Extract the (X, Y) coordinate from the center of the cell holding the provided text.  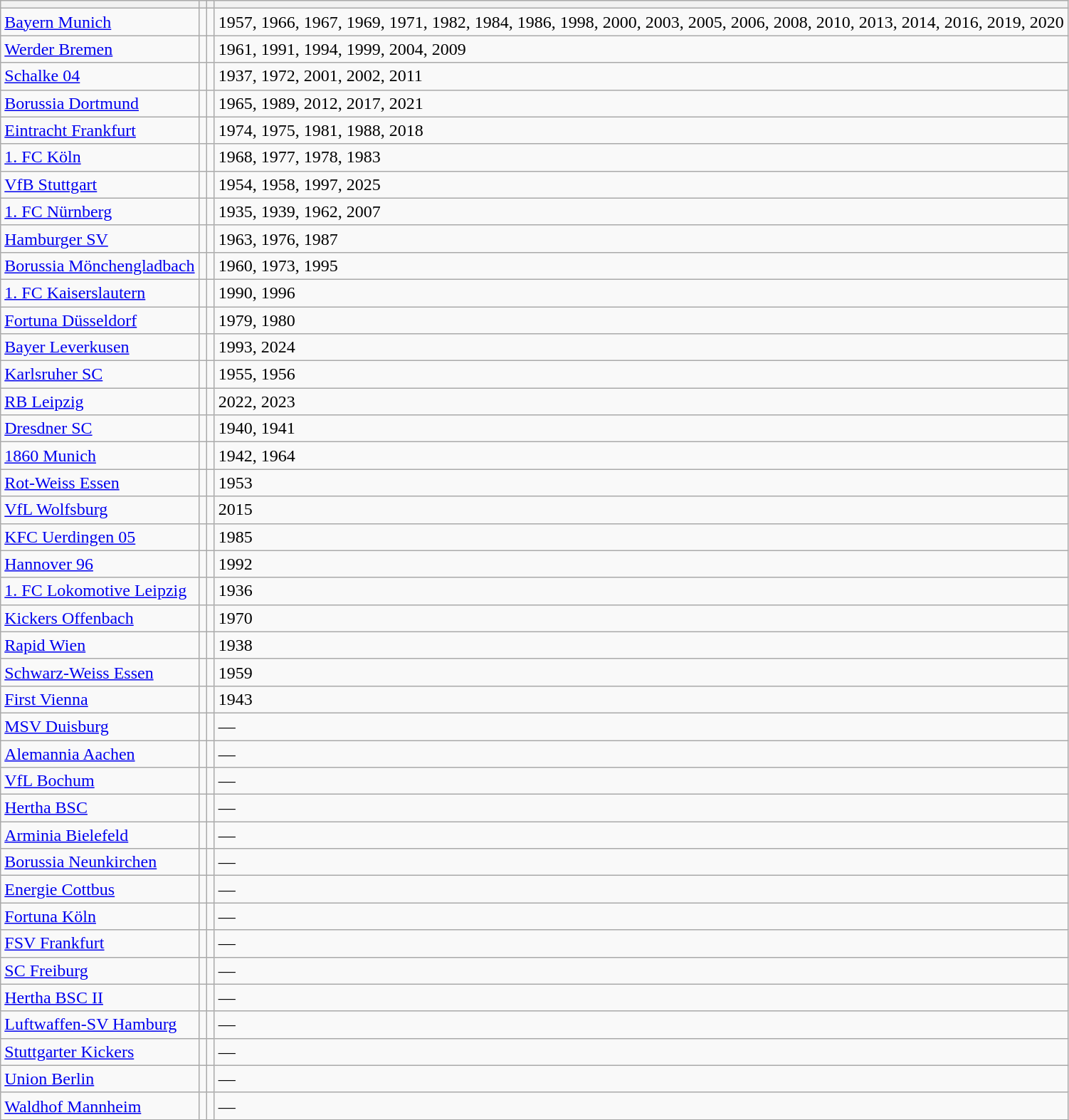
Borussia Mönchengladbach (100, 266)
MSV Duisburg (100, 726)
RB Leipzig (100, 402)
2015 (641, 510)
Dresdner SC (100, 429)
FSV Frankfurt (100, 943)
Hamburger SV (100, 239)
1943 (641, 699)
1. FC Lokomotive Leipzig (100, 591)
Luftwaffen-SV Hamburg (100, 1025)
1937, 1972, 2001, 2002, 2011 (641, 76)
1959 (641, 672)
1942, 1964 (641, 456)
Kickers Offenbach (100, 618)
Eintracht Frankfurt (100, 130)
1935, 1939, 1962, 2007 (641, 211)
1. FC Köln (100, 157)
SC Freiburg (100, 970)
1953 (641, 483)
VfB Stuttgart (100, 184)
1961, 1991, 1994, 1999, 2004, 2009 (641, 49)
1957, 1966, 1967, 1969, 1971, 1982, 1984, 1986, 1998, 2000, 2003, 2005, 2006, 2008, 2010, 2013, 2014, 2016, 2019, 2020 (641, 22)
Borussia Neunkirchen (100, 862)
Hertha BSC (100, 808)
1985 (641, 537)
Borussia Dortmund (100, 103)
Werder Bremen (100, 49)
1955, 1956 (641, 375)
Karlsruher SC (100, 375)
1993, 2024 (641, 347)
VfL Wolfsburg (100, 510)
Hertha BSC II (100, 998)
1860 Munich (100, 456)
Rot-Weiss Essen (100, 483)
1968, 1977, 1978, 1983 (641, 157)
Waldhof Mannheim (100, 1106)
1974, 1975, 1981, 1988, 2018 (641, 130)
1970 (641, 618)
First Vienna (100, 699)
1936 (641, 591)
1938 (641, 645)
1. FC Nürnberg (100, 211)
1963, 1976, 1987 (641, 239)
VfL Bochum (100, 781)
Hannover 96 (100, 564)
Schwarz-Weiss Essen (100, 672)
1965, 1989, 2012, 2017, 2021 (641, 103)
1992 (641, 564)
Alemannia Aachen (100, 754)
2022, 2023 (641, 402)
Arminia Bielefeld (100, 835)
Fortuna Köln (100, 916)
Stuttgarter Kickers (100, 1052)
1960, 1973, 1995 (641, 266)
1. FC Kaiserslautern (100, 293)
KFC Uerdingen 05 (100, 537)
Schalke 04 (100, 76)
Rapid Wien (100, 645)
Energie Cottbus (100, 889)
Bayer Leverkusen (100, 347)
1979, 1980 (641, 320)
Bayern Munich (100, 22)
Union Berlin (100, 1079)
1940, 1941 (641, 429)
1990, 1996 (641, 293)
Fortuna Düsseldorf (100, 320)
1954, 1958, 1997, 2025 (641, 184)
